Detect which cell encompasses the target text, then output its (x, y) center coordinate. 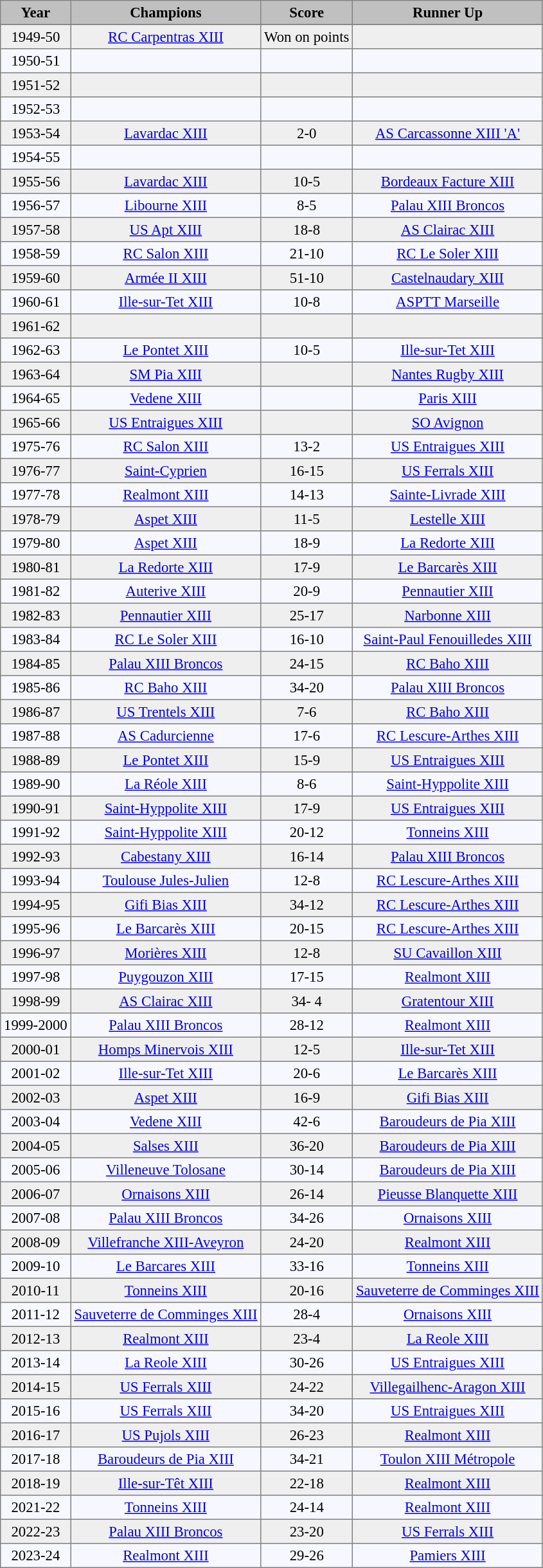
Villeneuve Tolosane (166, 1170)
11-5 (307, 519)
2016-17 (36, 1435)
Pieusse Blanquette XIII (448, 1194)
1954-55 (36, 158)
Won on points (307, 37)
2022-23 (36, 1531)
28-12 (307, 1025)
1986-87 (36, 712)
18-9 (307, 543)
ASPTT Marseille (448, 302)
1993-94 (36, 881)
2017-18 (36, 1459)
2010-11 (36, 1290)
2009-10 (36, 1266)
20-9 (307, 591)
Champions (166, 13)
2003-04 (36, 1122)
US Trentels XIII (166, 712)
2005-06 (36, 1170)
Morières XIII (166, 953)
1980-81 (36, 567)
1955-56 (36, 181)
SM Pia XIII (166, 374)
24-15 (307, 663)
2001-02 (36, 1074)
2014-15 (36, 1387)
Ille-sur-Têt XIII (166, 1483)
36-20 (307, 1146)
23-20 (307, 1531)
8-6 (307, 784)
1997-98 (36, 977)
RC Carpentras XIII (166, 37)
1965-66 (36, 422)
28-4 (307, 1315)
17-6 (307, 736)
Paris XIII (448, 399)
Narbonne XIII (448, 615)
1951-52 (36, 85)
SO Avignon (448, 422)
1958-59 (36, 254)
2012-13 (36, 1338)
1999-2000 (36, 1025)
Cabestany XIII (166, 856)
Nantes Rugby XIII (448, 374)
1989-90 (36, 784)
34-12 (307, 905)
26-23 (307, 1435)
1992-93 (36, 856)
Homps Minervois XIII (166, 1049)
1976-77 (36, 471)
1961-62 (36, 326)
Villefranche XIII-Aveyron (166, 1242)
34- 4 (307, 1001)
Salses XIII (166, 1146)
Libourne XIII (166, 206)
26-14 (307, 1194)
1977-78 (36, 495)
2000-01 (36, 1049)
2013-14 (36, 1363)
16-10 (307, 640)
33-16 (307, 1266)
1982-83 (36, 615)
16-14 (307, 856)
La Réole XIII (166, 784)
10-8 (307, 302)
1962-63 (36, 350)
1987-88 (36, 736)
30-26 (307, 1363)
34-26 (307, 1218)
16-9 (307, 1097)
2008-09 (36, 1242)
21-10 (307, 254)
US Apt XIII (166, 230)
25-17 (307, 615)
Saint-Paul Fenouilledes XIII (448, 640)
1984-85 (36, 663)
18-8 (307, 230)
Bordeaux Facture XIII (448, 181)
1952-53 (36, 109)
24-14 (307, 1508)
1957-58 (36, 230)
Villegailhenc-Aragon XIII (448, 1387)
22-18 (307, 1483)
2011-12 (36, 1315)
1995-96 (36, 929)
2007-08 (36, 1218)
24-22 (307, 1387)
1975-76 (36, 447)
29-26 (307, 1556)
2023-24 (36, 1556)
2015-16 (36, 1411)
34-21 (307, 1459)
1963-64 (36, 374)
Runner Up (448, 13)
AS Cadurcienne (166, 736)
20-6 (307, 1074)
Pamiers XIII (448, 1556)
1996-97 (36, 953)
1998-99 (36, 1001)
Saint-Cyprien (166, 471)
1949-50 (36, 37)
1960-61 (36, 302)
1981-82 (36, 591)
2006-07 (36, 1194)
1956-57 (36, 206)
Lestelle XIII (448, 519)
US Pujols XIII (166, 1435)
Sainte-Livrade XIII (448, 495)
2004-05 (36, 1146)
13-2 (307, 447)
30-14 (307, 1170)
Puygouzon XIII (166, 977)
1964-65 (36, 399)
SU Cavaillon XIII (448, 953)
15-9 (307, 760)
23-4 (307, 1338)
Toulon XIII Métropole (448, 1459)
1988-89 (36, 760)
2-0 (307, 133)
2021-22 (36, 1508)
7-6 (307, 712)
1983-84 (36, 640)
16-15 (307, 471)
20-15 (307, 929)
14-13 (307, 495)
12-5 (307, 1049)
Year (36, 13)
1985-86 (36, 688)
42-6 (307, 1122)
1959-60 (36, 278)
8-5 (307, 206)
17-15 (307, 977)
20-12 (307, 833)
Armée II XIII (166, 278)
20-16 (307, 1290)
2018-19 (36, 1483)
Le Barcares XIII (166, 1266)
2002-03 (36, 1097)
1990-91 (36, 808)
1979-80 (36, 543)
AS Carcassonne XIII 'A' (448, 133)
1978-79 (36, 519)
Auterive XIII (166, 591)
1994-95 (36, 905)
Toulouse Jules-Julien (166, 881)
Castelnaudary XIII (448, 278)
Gratentour XIII (448, 1001)
51-10 (307, 278)
1950-51 (36, 61)
1953-54 (36, 133)
24-20 (307, 1242)
1991-92 (36, 833)
Score (307, 13)
